Extract the [x, y] coordinate from the center of the cell holding the provided text.  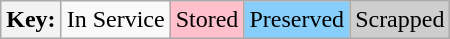
Stored [207, 20]
Preserved [297, 20]
Scrapped [400, 20]
In Service [116, 20]
Key: [31, 20]
